Return (X, Y) of the center of cell containing provided text 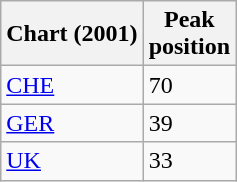
70 (189, 85)
33 (189, 161)
GER (72, 123)
39 (189, 123)
CHE (72, 85)
UK (72, 161)
Chart (2001) (72, 34)
Peakposition (189, 34)
